Output the (x, y) coordinate of the center of the cell containing the given text.  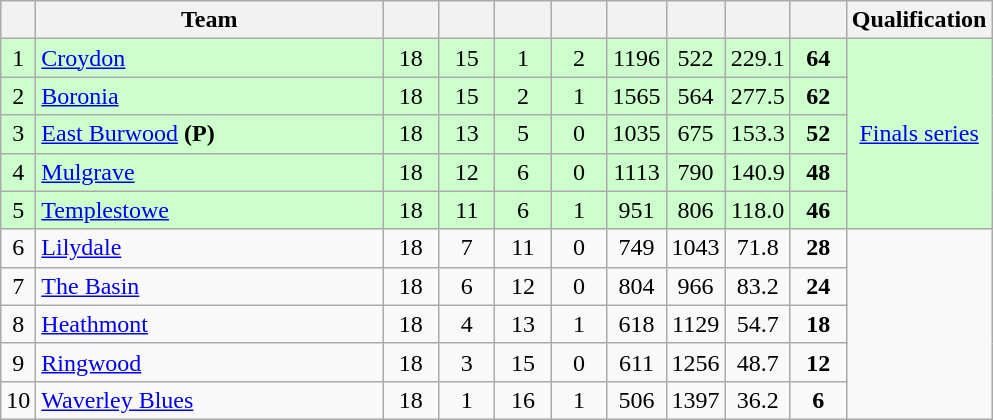
36.2 (758, 400)
Croydon (210, 58)
48.7 (758, 362)
506 (636, 400)
71.8 (758, 248)
48 (818, 172)
806 (696, 210)
10 (18, 400)
1196 (636, 58)
1565 (636, 96)
8 (18, 324)
1256 (696, 362)
62 (818, 96)
9 (18, 362)
Mulgrave (210, 172)
118.0 (758, 210)
229.1 (758, 58)
1129 (696, 324)
1043 (696, 248)
790 (696, 172)
749 (636, 248)
Templestowe (210, 210)
966 (696, 286)
1397 (696, 400)
Heathmont (210, 324)
277.5 (758, 96)
Qualification (919, 20)
153.3 (758, 134)
611 (636, 362)
140.9 (758, 172)
522 (696, 58)
46 (818, 210)
Lilydale (210, 248)
1035 (636, 134)
64 (818, 58)
83.2 (758, 286)
28 (818, 248)
804 (636, 286)
Finals series (919, 134)
Ringwood (210, 362)
16 (523, 400)
24 (818, 286)
564 (696, 96)
Team (210, 20)
East Burwood (P) (210, 134)
951 (636, 210)
The Basin (210, 286)
675 (696, 134)
Boronia (210, 96)
54.7 (758, 324)
52 (818, 134)
Waverley Blues (210, 400)
1113 (636, 172)
618 (636, 324)
